Determine the (x, y) coordinate at the center of the cell enclosing the given text.  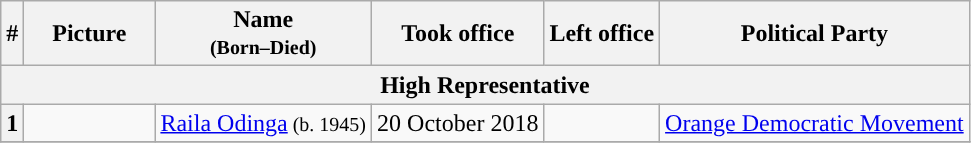
Name(Born–Died) (264, 34)
20 October 2018 (458, 123)
Left office (602, 34)
1 (12, 123)
Picture (90, 34)
Raila Odinga (b. 1945) (264, 123)
# (12, 34)
Political Party (815, 34)
High Representative (485, 85)
Took office (458, 34)
Orange Democratic Movement (815, 123)
